Find where the given text appears and provide that cell's center as (x, y) coordinate. 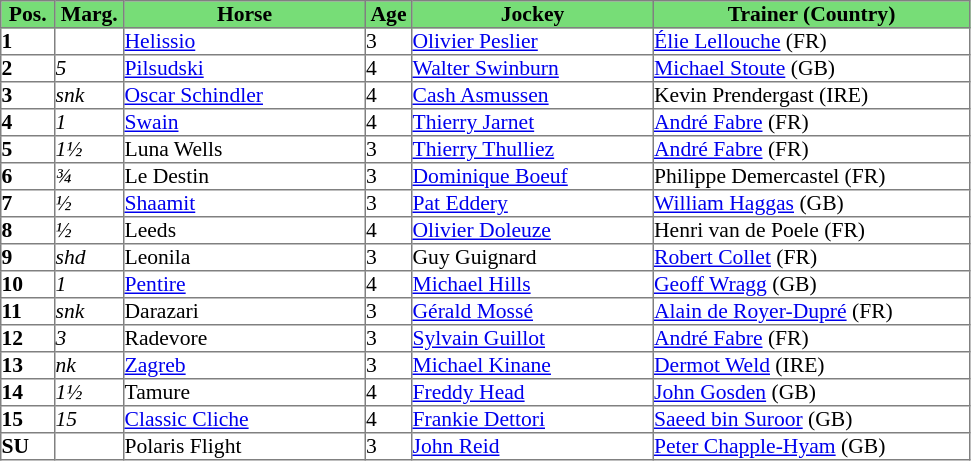
Tamure (245, 392)
Kevin Prendergast (IRE) (811, 96)
Horse (245, 14)
Pentire (245, 284)
Age (388, 14)
Pos. (28, 14)
14 (28, 392)
Michael Hills (533, 284)
Henri van de Poele (FR) (811, 230)
Oscar Schindler (245, 96)
William Haggas (GB) (811, 204)
2 (28, 68)
8 (28, 230)
Michael Kinane (533, 366)
Robert Collet (FR) (811, 258)
Polaris Flight (245, 446)
Freddy Head (533, 392)
nk (90, 366)
Swain (245, 122)
John Reid (533, 446)
Peter Chapple-Hyam (GB) (811, 446)
Olivier Peslier (533, 42)
Radevore (245, 338)
13 (28, 366)
Philippe Demercastel (FR) (811, 176)
Sylvain Guillot (533, 338)
shd (90, 258)
Luna Wells (245, 150)
Pilsudski (245, 68)
6 (28, 176)
Darazari (245, 312)
Dermot Weld (IRE) (811, 366)
9 (28, 258)
Zagreb (245, 366)
Frankie Dettori (533, 420)
Leeds (245, 230)
Marg. (90, 14)
Saeed bin Suroor (GB) (811, 420)
11 (28, 312)
Thierry Jarnet (533, 122)
Shaamit (245, 204)
Olivier Doleuze (533, 230)
Jockey (533, 14)
Helissio (245, 42)
Thierry Thulliez (533, 150)
Trainer (Country) (811, 14)
Guy Guignard (533, 258)
Classic Cliche (245, 420)
12 (28, 338)
SU (28, 446)
10 (28, 284)
¾ (90, 176)
Michael Stoute (GB) (811, 68)
Leonila (245, 258)
Cash Asmussen (533, 96)
Alain de Royer-Dupré (FR) (811, 312)
Gérald Mossé (533, 312)
Geoff Wragg (GB) (811, 284)
Élie Lellouche (FR) (811, 42)
Walter Swinburn (533, 68)
7 (28, 204)
Pat Eddery (533, 204)
Dominique Boeuf (533, 176)
John Gosden (GB) (811, 392)
Le Destin (245, 176)
